Search for the cell housing the specified text and yield its [X, Y] center coordinate. 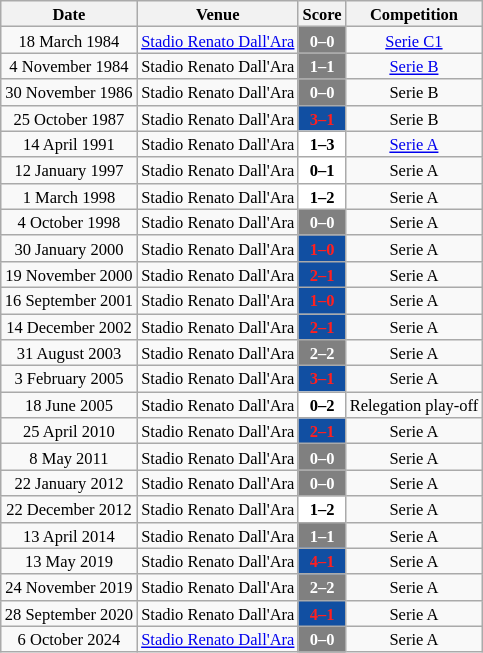
6 October 2024 [69, 639]
19 November 2000 [69, 274]
Serie C1 [414, 40]
12 January 1997 [69, 170]
1 March 1998 [69, 196]
0–2 [322, 405]
28 September 2020 [69, 613]
Relegation play-off [414, 405]
4 October 1998 [69, 222]
16 September 2001 [69, 300]
13 April 2014 [69, 535]
24 November 2019 [69, 587]
Date [69, 14]
25 October 1987 [69, 118]
30 January 2000 [69, 248]
13 May 2019 [69, 561]
Competition [414, 14]
22 December 2012 [69, 509]
Score [322, 14]
14 December 2002 [69, 327]
8 May 2011 [69, 457]
3 February 2005 [69, 379]
30 November 1986 [69, 92]
25 April 2010 [69, 431]
Venue [218, 14]
18 June 2005 [69, 405]
22 January 2012 [69, 483]
31 August 2003 [69, 353]
1–3 [322, 144]
18 March 1984 [69, 40]
14 April 1991 [69, 144]
4 November 1984 [69, 66]
0–1 [322, 170]
